Detect which cell encompasses the target text, then output its (x, y) center coordinate. 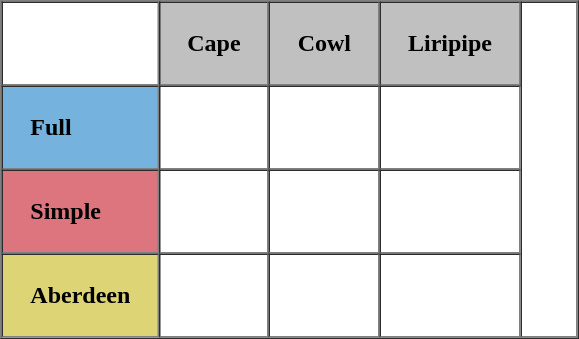
Cape (214, 44)
Full (80, 128)
Liripipe (450, 44)
Aberdeen (80, 296)
Cowl (324, 44)
Simple (80, 212)
